Locate the cell with the specified text and output its [X, Y] center coordinate. 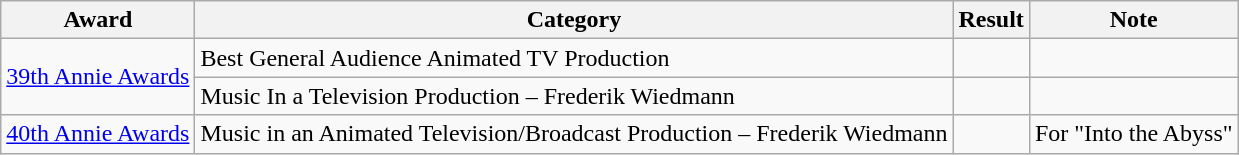
Note [1134, 20]
40th Annie Awards [98, 134]
39th Annie Awards [98, 77]
Best General Audience Animated TV Production [574, 58]
Result [991, 20]
Music In a Television Production – Frederik Wiedmann [574, 96]
For "Into the Abyss" [1134, 134]
Award [98, 20]
Category [574, 20]
Music in an Animated Television/Broadcast Production – Frederik Wiedmann [574, 134]
